Scan for the cell matching the given text and deliver its [X, Y] coordinate at center. 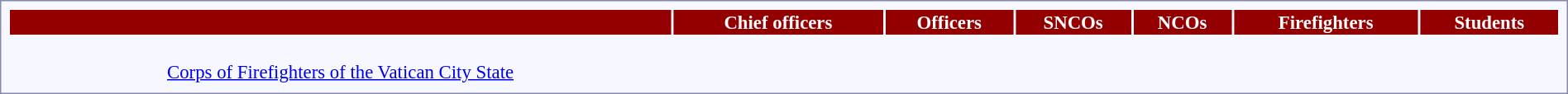
Students [1489, 22]
Corps of Firefighters of the Vatican City State [341, 61]
Chief officers [778, 22]
Officers [949, 22]
SNCOs [1073, 22]
NCOs [1182, 22]
Firefighters [1327, 22]
